Search for the cell housing the specified text and yield its (X, Y) center coordinate. 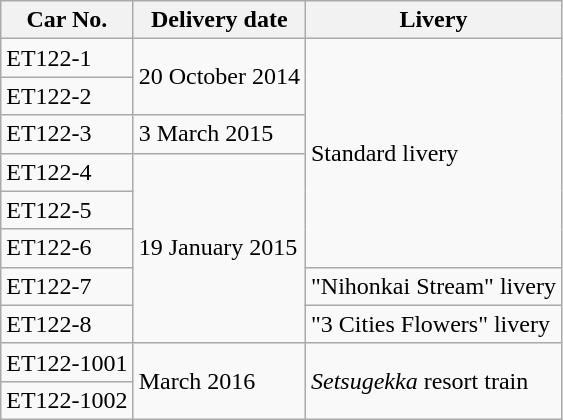
ET122-6 (67, 248)
ET122-2 (67, 96)
ET122-1 (67, 58)
Setsugekka resort train (433, 381)
"Nihonkai Stream" livery (433, 286)
19 January 2015 (219, 248)
20 October 2014 (219, 77)
ET122-1002 (67, 400)
Standard livery (433, 153)
Livery (433, 20)
ET122-8 (67, 324)
ET122-4 (67, 172)
March 2016 (219, 381)
"3 Cities Flowers" livery (433, 324)
ET122-3 (67, 134)
3 March 2015 (219, 134)
Delivery date (219, 20)
Car No. (67, 20)
ET122-1001 (67, 362)
ET122-7 (67, 286)
ET122-5 (67, 210)
